Return the [X, Y] coordinate for the center point of the cell that contains the specified text.  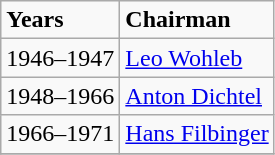
Leo Wohleb [197, 58]
1946–1947 [60, 58]
Chairman [197, 20]
Years [60, 20]
Hans Filbinger [197, 134]
Anton Dichtel [197, 96]
1948–1966 [60, 96]
1966–1971 [60, 134]
